Capture the cell that displays the provided text and extract its [x, y] central coordinate. 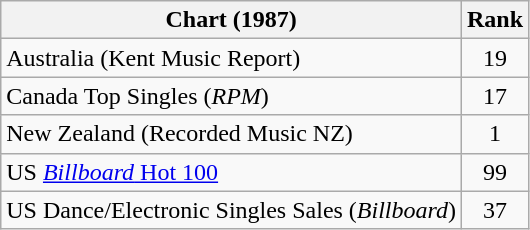
US Billboard Hot 100 [232, 172]
US Dance/Electronic Singles Sales (Billboard) [232, 210]
Canada Top Singles (RPM) [232, 96]
19 [496, 58]
Australia (Kent Music Report) [232, 58]
99 [496, 172]
New Zealand (Recorded Music NZ) [232, 134]
17 [496, 96]
37 [496, 210]
Chart (1987) [232, 20]
Rank [496, 20]
1 [496, 134]
